Search for the cell housing the specified text and yield its (x, y) center coordinate. 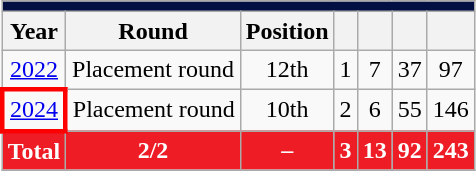
13 (374, 150)
12th (287, 70)
37 (410, 70)
Year (34, 31)
2024 (34, 110)
243 (450, 150)
1 (346, 70)
7 (374, 70)
146 (450, 110)
6 (374, 110)
92 (410, 150)
3 (346, 150)
97 (450, 70)
55 (410, 110)
2/2 (154, 150)
Round (154, 31)
10th (287, 110)
Total (34, 150)
– (287, 150)
2022 (34, 70)
2 (346, 110)
Position (287, 31)
